Find where the given text appears and provide that cell's center as (X, Y) coordinate. 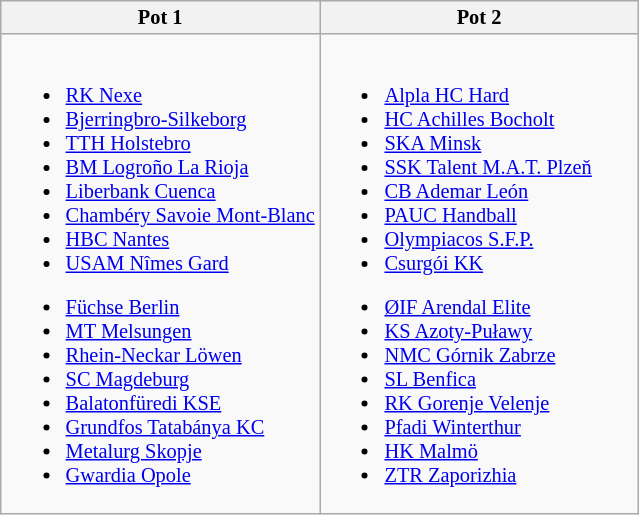
Pot 1 (160, 17)
Pot 2 (480, 17)
